Return the (x, y) coordinate for the center point of the cell that contains the specified text.  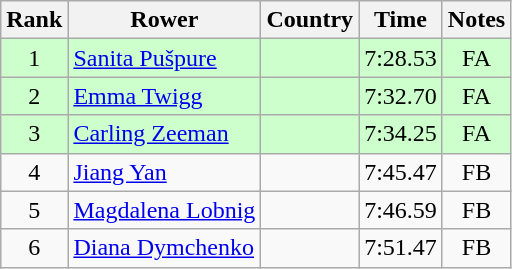
7:46.59 (401, 210)
7:34.25 (401, 134)
7:45.47 (401, 172)
Rank (34, 20)
4 (34, 172)
3 (34, 134)
Carling Zeeman (164, 134)
Jiang Yan (164, 172)
5 (34, 210)
7:51.47 (401, 248)
Diana Dymchenko (164, 248)
Rower (164, 20)
7:28.53 (401, 58)
Country (310, 20)
Magdalena Lobnig (164, 210)
7:32.70 (401, 96)
Emma Twigg (164, 96)
Time (401, 20)
1 (34, 58)
Sanita Pušpure (164, 58)
6 (34, 248)
Notes (476, 20)
2 (34, 96)
